Search for the cell housing the specified text and yield its [x, y] center coordinate. 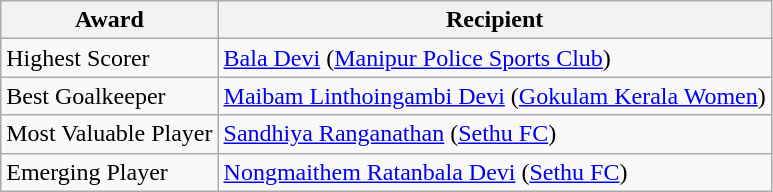
Most Valuable Player [110, 134]
Recipient [494, 20]
Sandhiya Ranganathan (Sethu FC) [494, 134]
Nongmaithem Ratanbala Devi (Sethu FC) [494, 172]
Best Goalkeeper [110, 96]
Highest Scorer [110, 58]
Emerging Player [110, 172]
Bala Devi (Manipur Police Sports Club) [494, 58]
Maibam Linthoingambi Devi (Gokulam Kerala Women) [494, 96]
Award [110, 20]
